Search for the cell housing the specified text and yield its [X, Y] center coordinate. 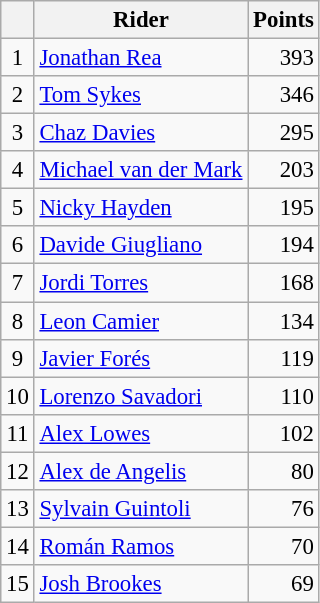
14 [18, 546]
Alex Lowes [141, 433]
Román Ramos [141, 546]
Leon Camier [141, 321]
Michael van der Mark [141, 170]
119 [284, 358]
Alex de Angelis [141, 471]
7 [18, 283]
15 [18, 584]
76 [284, 509]
Nicky Hayden [141, 208]
9 [18, 358]
Josh Brookes [141, 584]
6 [18, 245]
70 [284, 546]
1 [18, 58]
295 [284, 133]
69 [284, 584]
346 [284, 95]
4 [18, 170]
Jordi Torres [141, 283]
Points [284, 20]
Lorenzo Savadori [141, 396]
134 [284, 321]
10 [18, 396]
Sylvain Guintoli [141, 509]
393 [284, 58]
11 [18, 433]
194 [284, 245]
168 [284, 283]
5 [18, 208]
12 [18, 471]
13 [18, 509]
Rider [141, 20]
102 [284, 433]
203 [284, 170]
195 [284, 208]
3 [18, 133]
80 [284, 471]
110 [284, 396]
Chaz Davies [141, 133]
Tom Sykes [141, 95]
2 [18, 95]
8 [18, 321]
Davide Giugliano [141, 245]
Jonathan Rea [141, 58]
Javier Forés [141, 358]
